Extract the (X, Y) coordinate from the center of the cell holding the provided text.  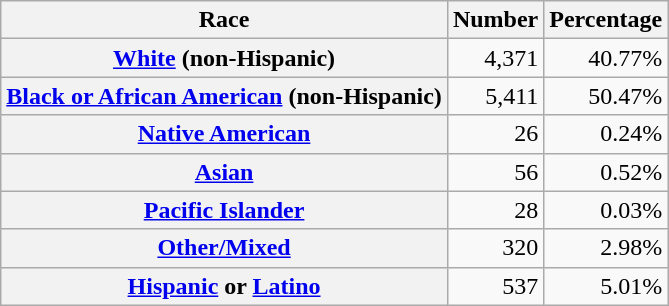
40.77% (606, 58)
26 (495, 134)
50.47% (606, 96)
0.24% (606, 134)
28 (495, 210)
56 (495, 172)
Other/Mixed (224, 248)
Pacific Islander (224, 210)
320 (495, 248)
Asian (224, 172)
5.01% (606, 286)
Hispanic or Latino (224, 286)
Percentage (606, 20)
0.03% (606, 210)
Race (224, 20)
White (non-Hispanic) (224, 58)
0.52% (606, 172)
Native American (224, 134)
537 (495, 286)
Black or African American (non-Hispanic) (224, 96)
Number (495, 20)
2.98% (606, 248)
4,371 (495, 58)
5,411 (495, 96)
